Scan for the cell matching the given text and deliver its (x, y) coordinate at center. 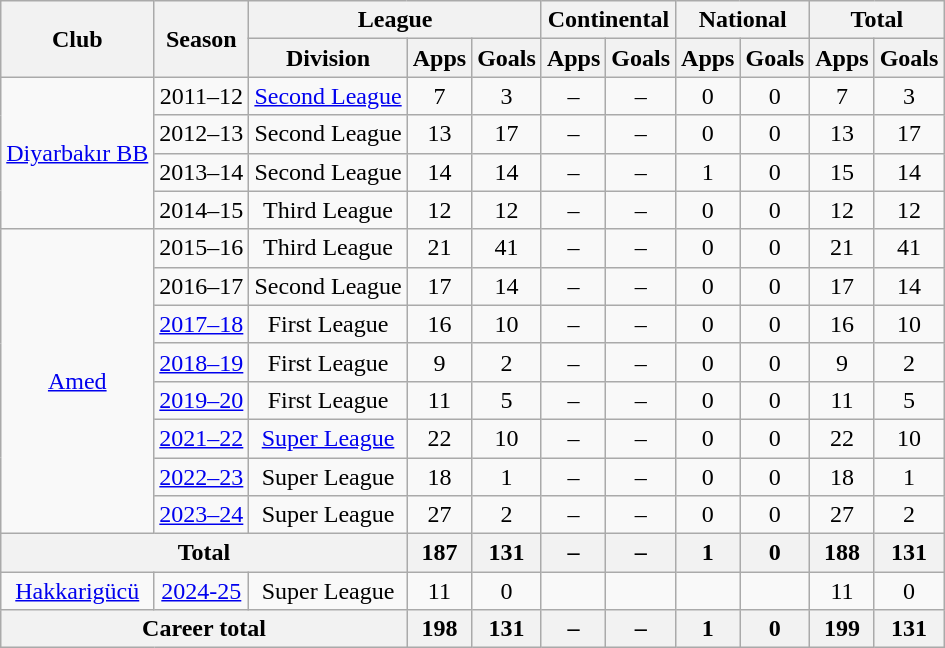
2018–19 (202, 362)
188 (842, 553)
Amed (78, 381)
2011–12 (202, 96)
Season (202, 39)
Hakkarigücü (78, 591)
2017–18 (202, 324)
2023–24 (202, 515)
2019–20 (202, 400)
National (743, 20)
Club (78, 39)
Career total (204, 629)
2012–13 (202, 134)
2013–14 (202, 172)
2014–15 (202, 210)
15 (842, 172)
Division (328, 58)
2022–23 (202, 477)
2024-25 (202, 591)
187 (439, 553)
2021–22 (202, 438)
Diyarbakır BB (78, 153)
2016–17 (202, 286)
League (396, 20)
198 (439, 629)
199 (842, 629)
Continental (608, 20)
2015–16 (202, 248)
